Search for the cell housing the specified text and yield its [X, Y] center coordinate. 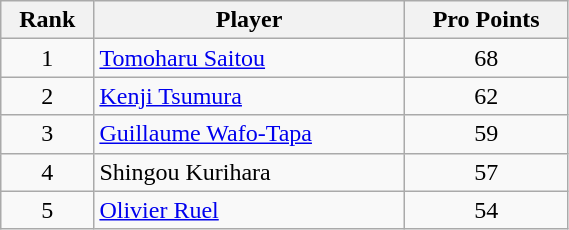
68 [486, 58]
2 [48, 96]
3 [48, 134]
Rank [48, 20]
4 [48, 172]
1 [48, 58]
59 [486, 134]
Kenji Tsumura [249, 96]
54 [486, 210]
Guillaume Wafo-Tapa [249, 134]
Pro Points [486, 20]
5 [48, 210]
Olivier Ruel [249, 210]
Shingou Kurihara [249, 172]
62 [486, 96]
Player [249, 20]
Tomoharu Saitou [249, 58]
57 [486, 172]
